For the text-containing cell, return its midpoint in (X, Y) coordinate format. 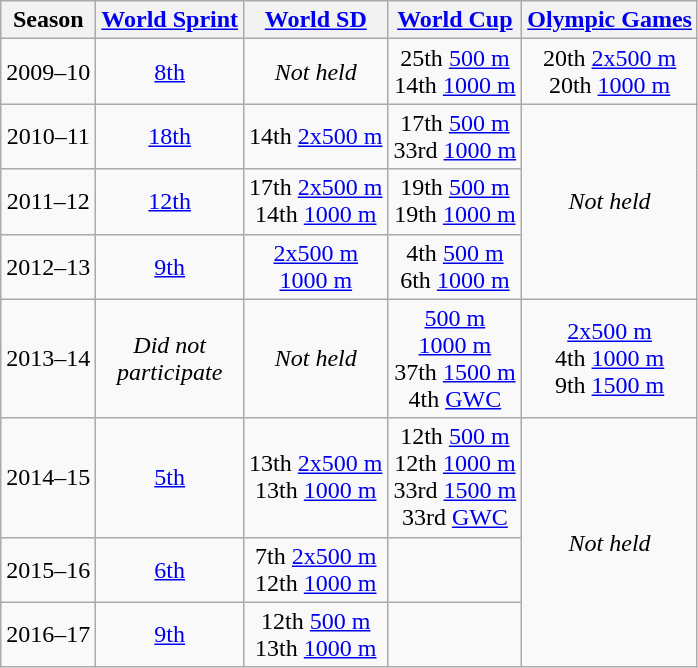
2016–17 (48, 634)
5th (170, 478)
2010–11 (48, 136)
25th 500 m14th 1000 m (455, 72)
World Cup (455, 20)
14th 2x500 m (316, 136)
4th 500 m6th 1000 m (455, 266)
12th (170, 202)
2012–13 (48, 266)
2x500 m 1000 m (316, 266)
2011–12 (48, 202)
500 m 1000 m37th 1500 m4th GWC (455, 358)
Olympic Games (610, 20)
8th (170, 72)
2015–16 (48, 570)
12th 500 m13th 1000 m (316, 634)
6th (170, 570)
13th 2x500 m13th 1000 m (316, 478)
20th 2x500 m20th 1000 m (610, 72)
World SD (316, 20)
Did notparticipate (170, 358)
7th 2x500 m12th 1000 m (316, 570)
2x500 m4th 1000 m9th 1500 m (610, 358)
2013–14 (48, 358)
2009–10 (48, 72)
12th 500 m12th 1000 m33rd 1500 m33rd GWC (455, 478)
19th 500 m19th 1000 m (455, 202)
2014–15 (48, 478)
World Sprint (170, 20)
17th 500 m33rd 1000 m (455, 136)
Season (48, 20)
18th (170, 136)
17th 2x500 m14th 1000 m (316, 202)
